From the cell containing the given text, extract its center point as [X, Y] coordinate. 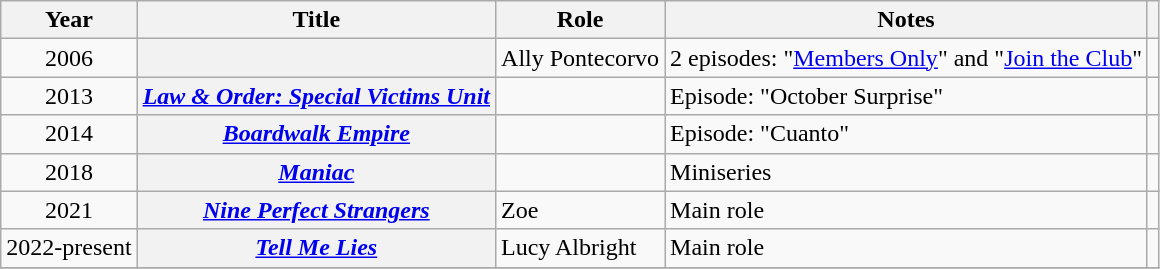
Nine Perfect Strangers [316, 210]
Tell Me Lies [316, 248]
Maniac [316, 172]
2014 [69, 134]
Notes [906, 20]
Title [316, 20]
Boardwalk Empire [316, 134]
2013 [69, 96]
Zoe [580, 210]
2006 [69, 58]
Ally Pontecorvo [580, 58]
2021 [69, 210]
Episode: "Cuanto" [906, 134]
2022-present [69, 248]
Law & Order: Special Victims Unit [316, 96]
Miniseries [906, 172]
Role [580, 20]
2 episodes: "Members Only" and "Join the Club" [906, 58]
Episode: "October Surprise" [906, 96]
Lucy Albright [580, 248]
Year [69, 20]
2018 [69, 172]
